Capture the cell that displays the provided text and extract its [X, Y] central coordinate. 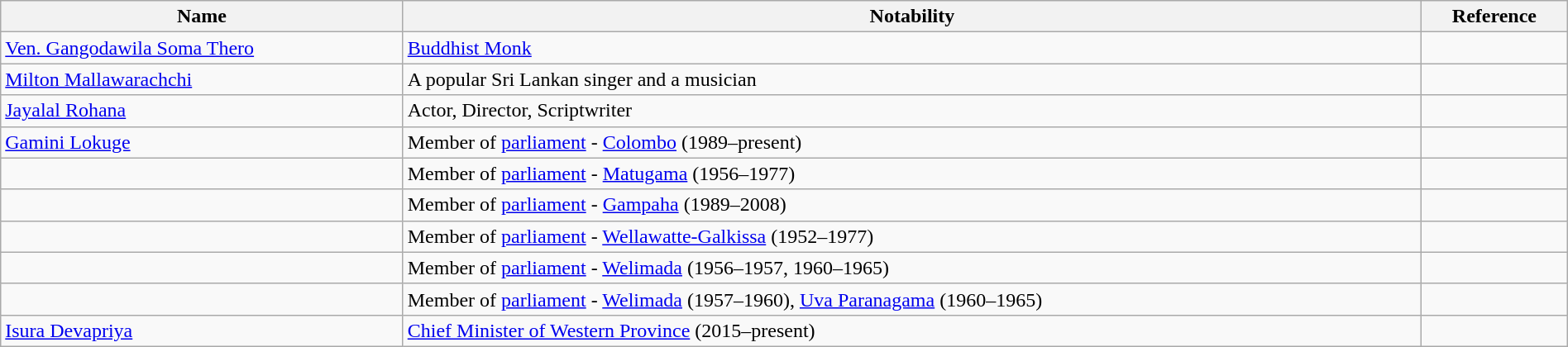
Member of parliament - Welimada (1957–1960), Uva Paranagama (1960–1965) [911, 299]
Name [202, 17]
Jayalal Rohana [202, 111]
Member of parliament - Matugama (1956–1977) [911, 173]
Member of parliament - Welimada (1956–1957, 1960–1965) [911, 268]
A popular Sri Lankan singer and a musician [911, 79]
Member of parliament - Gampaha (1989–2008) [911, 205]
Ven. Gangodawila Soma Thero [202, 48]
Notability [911, 17]
Reference [1495, 17]
Member of parliament - Colombo (1989–present) [911, 142]
Milton Mallawarachchi [202, 79]
Gamini Lokuge [202, 142]
Chief Minister of Western Province (2015–present) [911, 330]
Buddhist Monk [911, 48]
Member of parliament - Wellawatte-Galkissa (1952–1977) [911, 236]
Isura Devapriya [202, 330]
Actor, Director, Scriptwriter [911, 111]
